For the text-containing cell, return its midpoint in [X, Y] coordinate format. 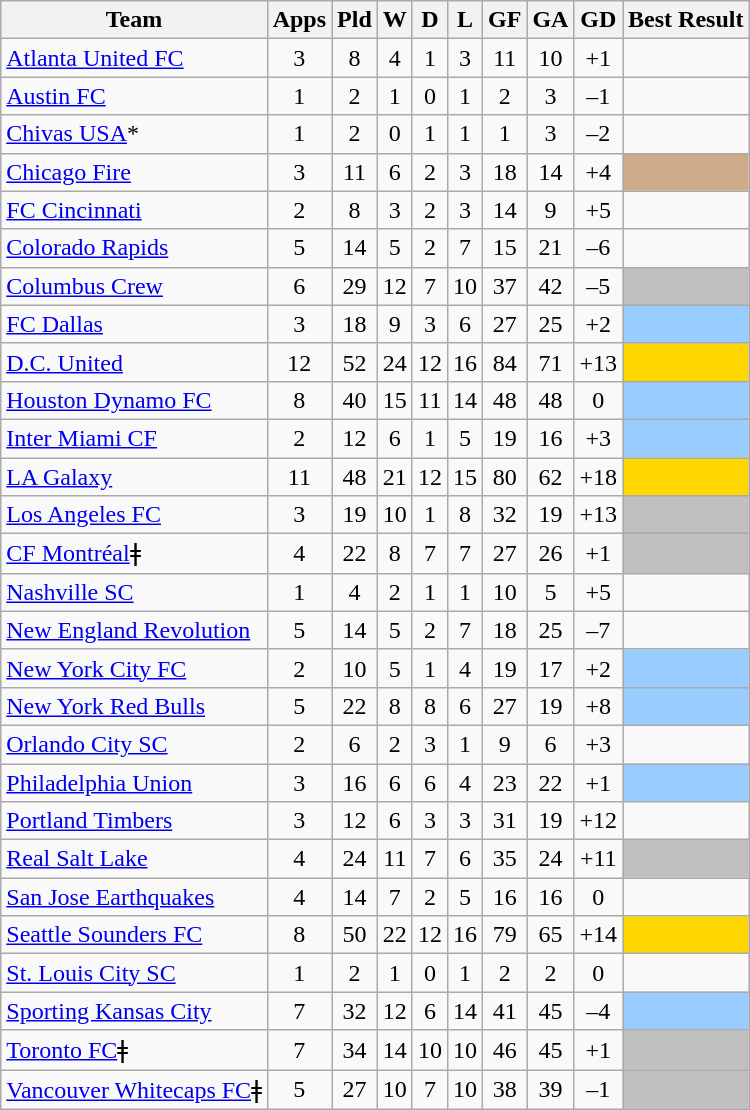
Los Angeles FC [134, 515]
Colorado Rapids [134, 248]
17 [550, 668]
79 [505, 935]
Team [134, 20]
29 [355, 286]
–2 [598, 134]
26 [550, 554]
Apps [299, 20]
Chicago Fire [134, 172]
Austin FC [134, 96]
23 [505, 783]
52 [355, 362]
Vancouver Whitecaps FCǂ [134, 1090]
GA [550, 20]
40 [355, 400]
+12 [598, 821]
+11 [598, 859]
FC Dallas [134, 324]
–4 [598, 1011]
Portland Timbers [134, 821]
New England Revolution [134, 630]
Inter Miami CF [134, 438]
84 [505, 362]
Toronto FCǂ [134, 1050]
GF [505, 20]
Houston Dynamo FC [134, 400]
Seattle Sounders FC [134, 935]
Columbus Crew [134, 286]
–5 [598, 286]
35 [505, 859]
+8 [598, 706]
+4 [598, 172]
–7 [598, 630]
Sporting Kansas City [134, 1011]
41 [505, 1011]
65 [550, 935]
80 [505, 477]
GD [598, 20]
31 [505, 821]
39 [550, 1090]
–6 [598, 248]
42 [550, 286]
Pld [355, 20]
50 [355, 935]
71 [550, 362]
D.C. United [134, 362]
46 [505, 1050]
New York Red Bulls [134, 706]
L [464, 20]
LA Galaxy [134, 477]
Chivas USA* [134, 134]
New York City FC [134, 668]
37 [505, 286]
38 [505, 1090]
W [394, 20]
St. Louis City SC [134, 973]
+14 [598, 935]
Orlando City SC [134, 744]
CF Montréalǂ [134, 554]
San Jose Earthquakes [134, 897]
+18 [598, 477]
34 [355, 1050]
Atlanta United FC [134, 58]
FC Cincinnati [134, 210]
Nashville SC [134, 592]
Philadelphia Union [134, 783]
Best Result [686, 20]
Real Salt Lake [134, 859]
D [430, 20]
62 [550, 477]
